Capture the cell that displays the provided text and extract its (X, Y) central coordinate. 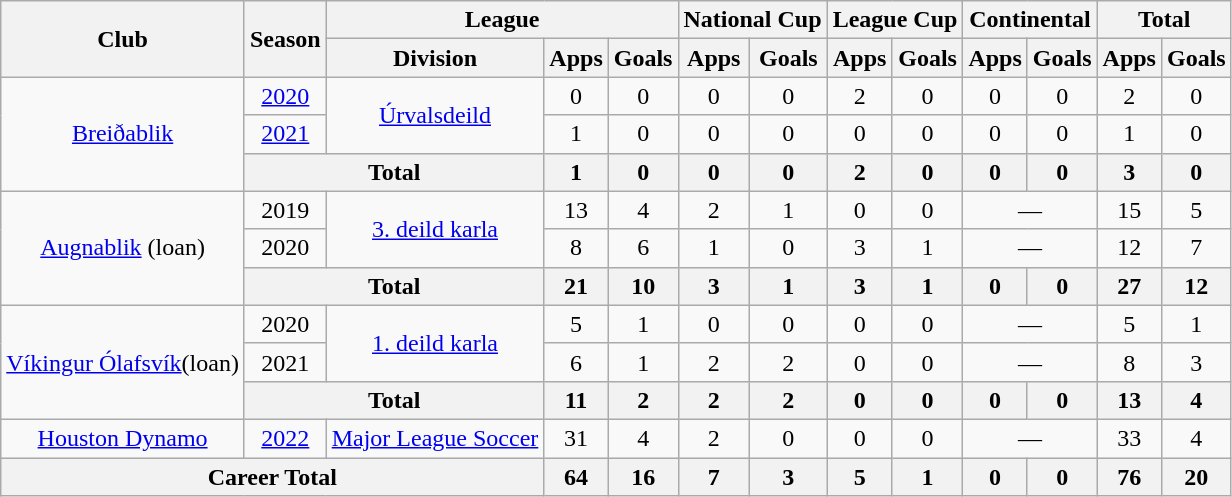
Continental (1030, 20)
Houston Dynamo (123, 438)
National Cup (752, 20)
2019 (285, 210)
21 (576, 286)
Division (435, 58)
15 (1129, 210)
Major League Soccer (435, 438)
27 (1129, 286)
League (502, 20)
11 (576, 400)
33 (1129, 438)
Víkingur Ólafsvík(loan) (123, 362)
2022 (285, 438)
16 (643, 477)
Season (285, 39)
Career Total (272, 477)
64 (576, 477)
Club (123, 39)
League Cup (895, 20)
3. deild karla (435, 229)
31 (576, 438)
1. deild karla (435, 343)
Augnablik (loan) (123, 248)
20 (1196, 477)
76 (1129, 477)
Breiðablik (123, 134)
Úrvalsdeild (435, 115)
10 (643, 286)
